For the text-containing cell, return its midpoint in [x, y] coordinate format. 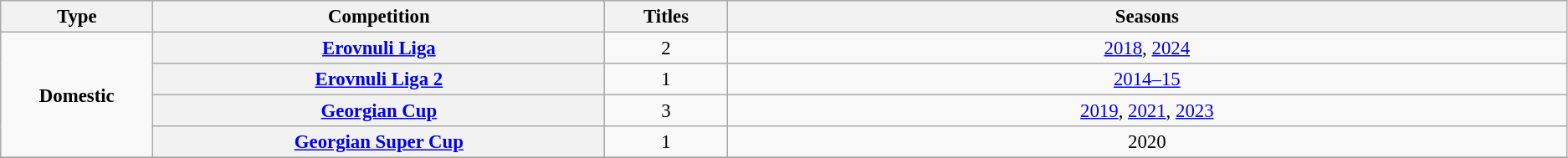
Erovnuli Liga [379, 48]
3 [666, 111]
Seasons [1146, 17]
Georgian Cup [379, 111]
Erovnuli Liga 2 [379, 79]
Competition [379, 17]
Titles [666, 17]
2 [666, 48]
Type [77, 17]
Domestic [77, 95]
2018, 2024 [1146, 48]
2014–15 [1146, 79]
2020 [1146, 142]
Georgian Super Cup [379, 142]
2019, 2021, 2023 [1146, 111]
